Pinpoint the cell where the given text exists, returning its (x, y) midpoint coordinate. 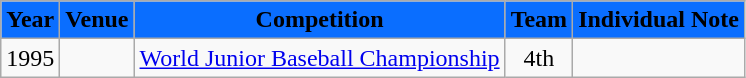
Individual Note (659, 20)
Team (539, 20)
World Junior Baseball Championship (320, 58)
1995 (30, 58)
Venue (97, 20)
Competition (320, 20)
4th (539, 58)
Year (30, 20)
